Scan for the cell matching the given text and deliver its [X, Y] coordinate at center. 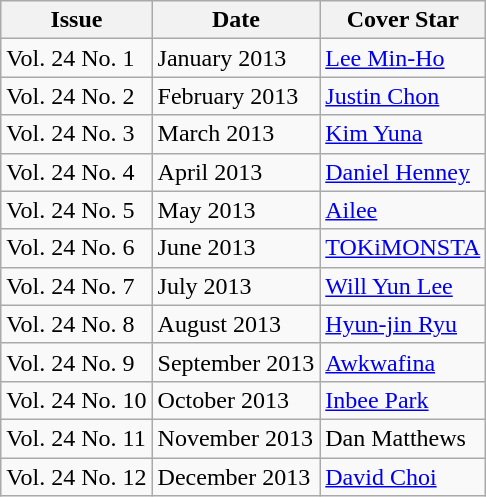
Vol. 24 No. 11 [76, 438]
Vol. 24 No. 2 [76, 96]
Vol. 24 No. 9 [76, 362]
Vol. 24 No. 4 [76, 172]
TOKiMONSTA [403, 248]
Vol. 24 No. 6 [76, 248]
Kim Yuna [403, 134]
October 2013 [236, 400]
Vol. 24 No. 10 [76, 400]
April 2013 [236, 172]
Awkwafina [403, 362]
Vol. 24 No. 5 [76, 210]
Will Yun Lee [403, 286]
March 2013 [236, 134]
Vol. 24 No. 12 [76, 477]
February 2013 [236, 96]
David Choi [403, 477]
Vol. 24 No. 8 [76, 324]
December 2013 [236, 477]
Justin Chon [403, 96]
Issue [76, 20]
July 2013 [236, 286]
Vol. 24 No. 1 [76, 58]
August 2013 [236, 324]
January 2013 [236, 58]
Daniel Henney [403, 172]
November 2013 [236, 438]
Hyun-jin Ryu [403, 324]
Lee Min-Ho [403, 58]
May 2013 [236, 210]
Dan Matthews [403, 438]
Ailee [403, 210]
Vol. 24 No. 3 [76, 134]
Cover Star [403, 20]
Vol. 24 No. 7 [76, 286]
September 2013 [236, 362]
Inbee Park [403, 400]
June 2013 [236, 248]
Date [236, 20]
